Return (x, y) of the center of cell containing provided text 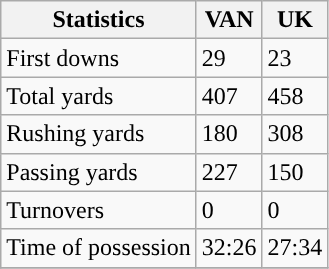
180 (229, 134)
27:34 (295, 248)
First downs (99, 58)
150 (295, 172)
Time of possession (99, 248)
458 (295, 96)
Statistics (99, 20)
VAN (229, 20)
Rushing yards (99, 134)
227 (229, 172)
308 (295, 134)
Total yards (99, 96)
29 (229, 58)
UK (295, 20)
23 (295, 58)
Passing yards (99, 172)
407 (229, 96)
Turnovers (99, 210)
32:26 (229, 248)
